Search for the cell housing the specified text and yield its [X, Y] center coordinate. 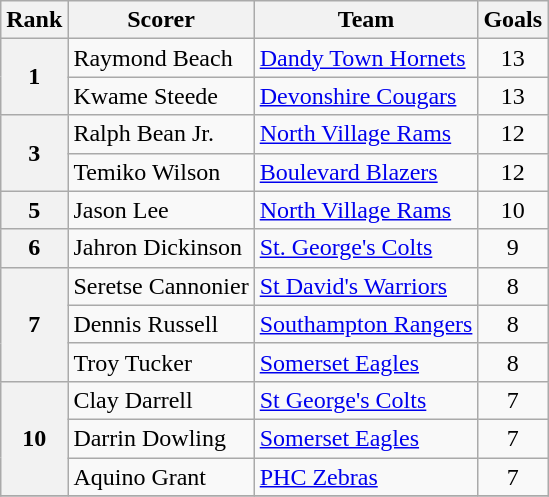
Jason Lee [161, 210]
Dandy Town Hornets [366, 58]
Troy Tucker [161, 362]
PHC Zebras [366, 477]
Devonshire Cougars [366, 96]
Raymond Beach [161, 58]
Southampton Rangers [366, 324]
3 [34, 153]
Ralph Bean Jr. [161, 134]
Seretse Cannonier [161, 286]
Dennis Russell [161, 324]
Goals [513, 20]
9 [513, 248]
St David's Warriors [366, 286]
Team [366, 20]
St George's Colts [366, 400]
Temiko Wilson [161, 172]
St. George's Colts [366, 248]
Aquino Grant [161, 477]
Darrin Dowling [161, 438]
Scorer [161, 20]
Clay Darrell [161, 400]
Boulevard Blazers [366, 172]
5 [34, 210]
Kwame Steede [161, 96]
Jahron Dickinson [161, 248]
1 [34, 77]
Rank [34, 20]
6 [34, 248]
